From the cell containing the given text, extract its center point as [x, y] coordinate. 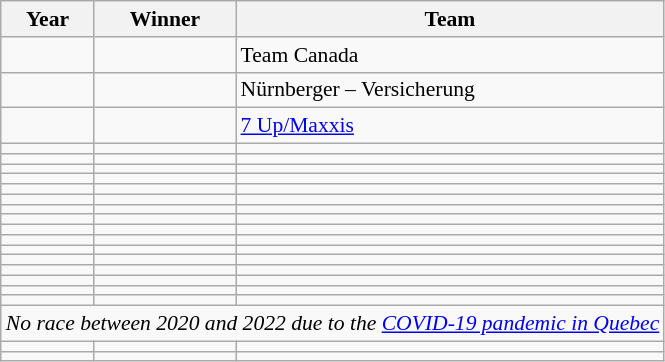
Team [450, 19]
No race between 2020 and 2022 due to the COVID-19 pandemic in Quebec [333, 324]
Nürnberger – Versicherung [450, 90]
Winner [164, 19]
7 Up/Maxxis [450, 126]
Year [48, 19]
Team Canada [450, 55]
